Provide the [x, y] coordinate of the cell's center where the given text is located.  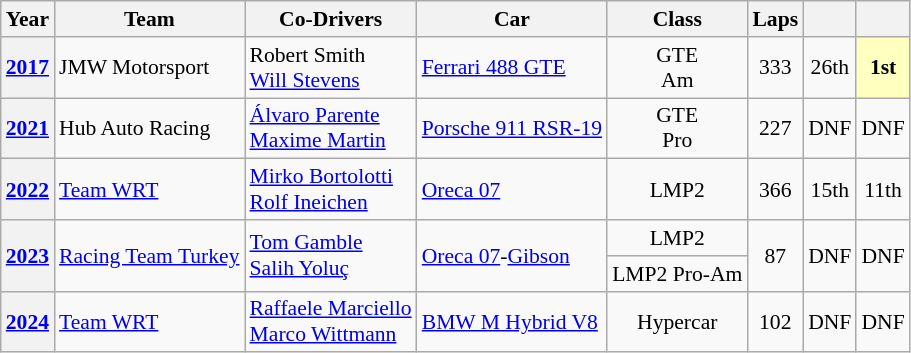
Robert Smith Will Stevens [331, 68]
Oreca 07-Gibson [512, 256]
333 [775, 68]
Laps [775, 19]
Hypercar [677, 322]
102 [775, 322]
15th [830, 190]
Ferrari 488 GTE [512, 68]
87 [775, 256]
Class [677, 19]
Raffaele Marciello Marco Wittmann [331, 322]
Porsche 911 RSR-19 [512, 128]
2021 [28, 128]
LMP2 Pro-Am [677, 274]
2023 [28, 256]
2017 [28, 68]
2024 [28, 322]
GTEPro [677, 128]
Oreca 07 [512, 190]
227 [775, 128]
Team [149, 19]
Year [28, 19]
BMW M Hybrid V8 [512, 322]
Álvaro Parente Maxime Martin [331, 128]
Car [512, 19]
GTEAm [677, 68]
JMW Motorsport [149, 68]
Mirko Bortolotti Rolf Ineichen [331, 190]
Tom Gamble Salih Yoluç [331, 256]
26th [830, 68]
366 [775, 190]
Co-Drivers [331, 19]
Racing Team Turkey [149, 256]
1st [882, 68]
11th [882, 190]
Hub Auto Racing [149, 128]
2022 [28, 190]
